Find where the given text appears and provide that cell's center as [X, Y] coordinate. 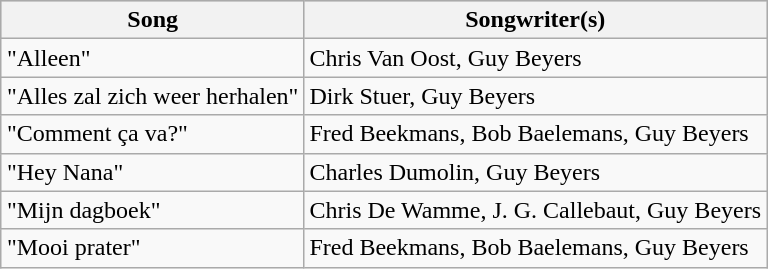
Charles Dumolin, Guy Beyers [536, 172]
Song [152, 20]
Dirk Stuer, Guy Beyers [536, 96]
"Comment ça va?" [152, 134]
"Alleen" [152, 58]
Chris Van Oost, Guy Beyers [536, 58]
Songwriter(s) [536, 20]
"Alles zal zich weer herhalen" [152, 96]
Chris De Wamme, J. G. Callebaut, Guy Beyers [536, 210]
"Mijn dagboek" [152, 210]
"Mooi prater" [152, 248]
"Hey Nana" [152, 172]
